Search for the cell housing the specified text and yield its [X, Y] center coordinate. 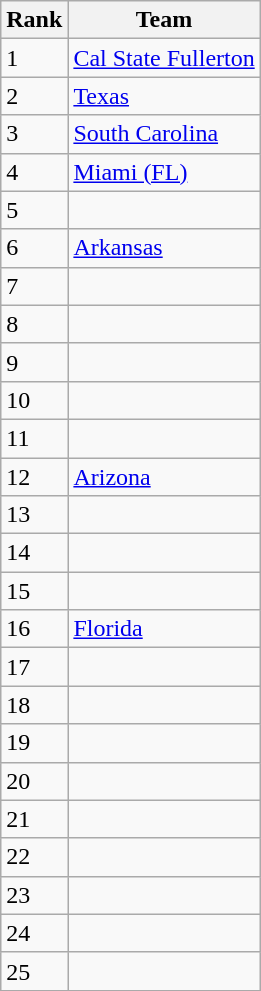
19 [34, 743]
Rank [34, 20]
Arizona [164, 477]
16 [34, 629]
24 [34, 933]
11 [34, 438]
18 [34, 705]
23 [34, 895]
14 [34, 553]
4 [34, 172]
3 [34, 134]
2 [34, 96]
Cal State Fullerton [164, 58]
Miami (FL) [164, 172]
5 [34, 210]
25 [34, 971]
17 [34, 667]
9 [34, 362]
Texas [164, 96]
8 [34, 324]
Arkansas [164, 248]
6 [34, 248]
South Carolina [164, 134]
7 [34, 286]
15 [34, 591]
12 [34, 477]
Florida [164, 629]
22 [34, 857]
20 [34, 781]
Team [164, 20]
13 [34, 515]
1 [34, 58]
10 [34, 400]
21 [34, 819]
